Search for the cell housing the specified text and yield its (X, Y) center coordinate. 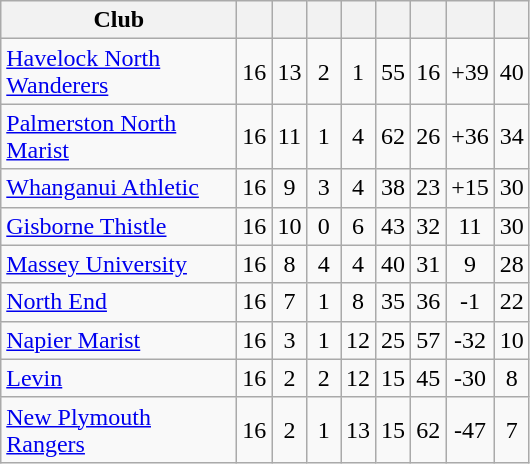
45 (428, 378)
28 (512, 264)
Havelock North Wanderers (119, 72)
6 (358, 226)
25 (394, 340)
Massey University (119, 264)
22 (512, 302)
55 (394, 72)
57 (428, 340)
36 (428, 302)
+36 (470, 136)
+39 (470, 72)
-47 (470, 430)
31 (428, 264)
New Plymouth Rangers (119, 430)
Levin (119, 378)
-1 (470, 302)
Club (119, 20)
26 (428, 136)
-30 (470, 378)
0 (324, 226)
+15 (470, 188)
Napier Marist (119, 340)
32 (428, 226)
43 (394, 226)
23 (428, 188)
Gisborne Thistle (119, 226)
35 (394, 302)
North End (119, 302)
Whanganui Athletic (119, 188)
Palmerston North Marist (119, 136)
38 (394, 188)
34 (512, 136)
-32 (470, 340)
